Return (X, Y) of the center of cell containing provided text 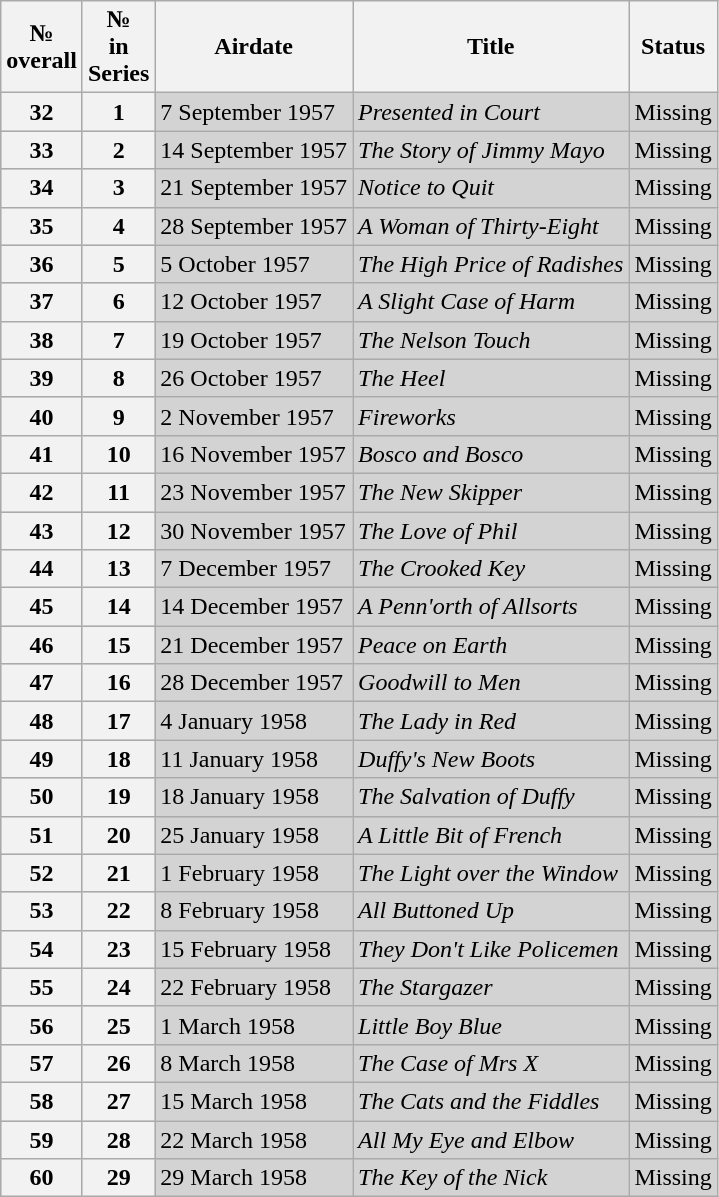
28 (118, 1139)
30 November 1957 (254, 531)
The Story of Jimmy Mayo (491, 150)
48 (42, 721)
19 (118, 797)
The Love of Phil (491, 531)
They Don't Like Policemen (491, 949)
The Nelson Touch (491, 340)
4 January 1958 (254, 721)
26 (118, 1063)
1 March 1958 (254, 1025)
14 September 1957 (254, 150)
11 January 1958 (254, 759)
7 (118, 340)
All Buttoned Up (491, 911)
The Lady in Red (491, 721)
36 (42, 264)
42 (42, 492)
22 March 1958 (254, 1139)
A Woman of Thirty-Eight (491, 226)
8 February 1958 (254, 911)
51 (42, 835)
12 (118, 531)
The New Skipper (491, 492)
Notice to Quit (491, 188)
21 September 1957 (254, 188)
Title (491, 47)
20 (118, 835)
16 November 1957 (254, 454)
14 December 1957 (254, 607)
2 (118, 150)
37 (42, 302)
4 (118, 226)
52 (42, 873)
Duffy's New Boots (491, 759)
Peace on Earth (491, 645)
22 February 1958 (254, 987)
№overall (42, 47)
13 (118, 569)
7 December 1957 (254, 569)
A Penn'orth of Allsorts (491, 607)
39 (42, 378)
40 (42, 416)
The Light over the Window (491, 873)
57 (42, 1063)
12 October 1957 (254, 302)
All My Eye and Elbow (491, 1139)
15 (118, 645)
53 (42, 911)
41 (42, 454)
The Crooked Key (491, 569)
3 (118, 188)
15 March 1958 (254, 1101)
18 January 1958 (254, 797)
24 (118, 987)
44 (42, 569)
Fireworks (491, 416)
8 (118, 378)
10 (118, 454)
The Case of Mrs X (491, 1063)
46 (42, 645)
45 (42, 607)
5 (118, 264)
47 (42, 683)
Status (673, 47)
26 October 1957 (254, 378)
43 (42, 531)
The Stargazer (491, 987)
17 (118, 721)
The Key of the Nick (491, 1178)
23 (118, 949)
6 (118, 302)
29 (118, 1178)
58 (42, 1101)
16 (118, 683)
55 (42, 987)
49 (42, 759)
35 (42, 226)
33 (42, 150)
21 December 1957 (254, 645)
11 (118, 492)
34 (42, 188)
54 (42, 949)
19 October 1957 (254, 340)
8 March 1958 (254, 1063)
Presented in Court (491, 112)
1 February 1958 (254, 873)
2 November 1957 (254, 416)
21 (118, 873)
60 (42, 1178)
The Salvation of Duffy (491, 797)
25 (118, 1025)
59 (42, 1139)
56 (42, 1025)
28 September 1957 (254, 226)
1 (118, 112)
23 November 1957 (254, 492)
№inSeries (118, 47)
Airdate (254, 47)
29 March 1958 (254, 1178)
Goodwill to Men (491, 683)
A Little Bit of French (491, 835)
15 February 1958 (254, 949)
14 (118, 607)
Bosco and Bosco (491, 454)
18 (118, 759)
28 December 1957 (254, 683)
50 (42, 797)
The Cats and the Fiddles (491, 1101)
25 January 1958 (254, 835)
7 September 1957 (254, 112)
9 (118, 416)
A Slight Case of Harm (491, 302)
27 (118, 1101)
Little Boy Blue (491, 1025)
32 (42, 112)
38 (42, 340)
The Heel (491, 378)
22 (118, 911)
5 October 1957 (254, 264)
The High Price of Radishes (491, 264)
